Detect which cell encompasses the target text, then output its [X, Y] center coordinate. 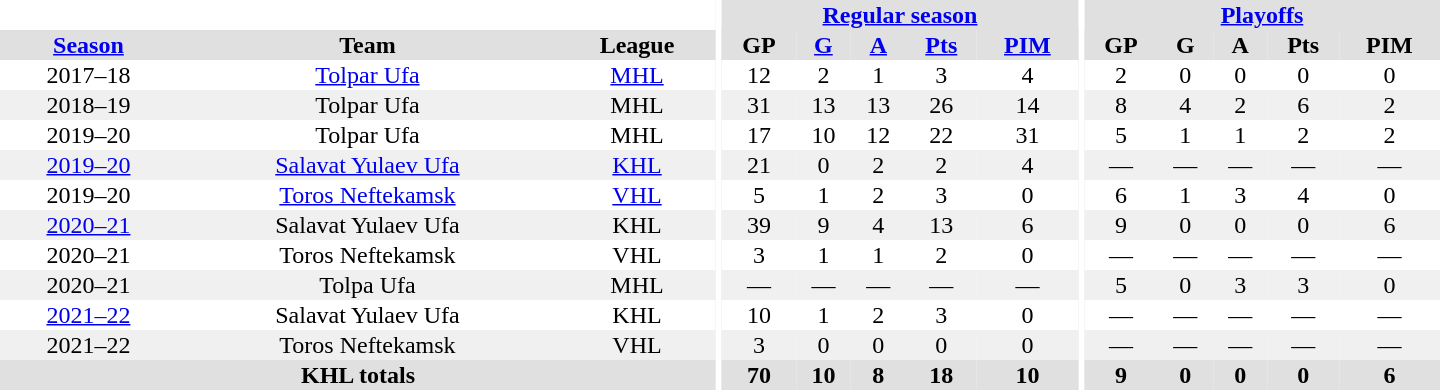
39 [759, 225]
KHL totals [358, 375]
70 [759, 375]
Playoffs [1262, 15]
22 [942, 135]
17 [759, 135]
21 [759, 165]
Team [368, 45]
Regular season [900, 15]
26 [942, 105]
2017–18 [88, 75]
2018–19 [88, 105]
14 [1028, 105]
18 [942, 375]
Tolpa Ufa [368, 285]
League [637, 45]
Season [88, 45]
